Search for the cell housing the specified text and yield its [X, Y] center coordinate. 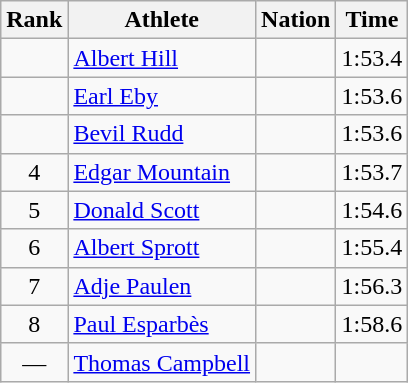
— [34, 362]
8 [34, 324]
1:53.7 [372, 172]
Donald Scott [162, 210]
1:55.4 [372, 248]
7 [34, 286]
4 [34, 172]
Albert Sprott [162, 248]
Bevil Rudd [162, 134]
Athlete [162, 20]
Thomas Campbell [162, 362]
Rank [34, 20]
Adje Paulen [162, 286]
1:56.3 [372, 286]
Edgar Mountain [162, 172]
Time [372, 20]
Albert Hill [162, 58]
1:53.4 [372, 58]
1:54.6 [372, 210]
5 [34, 210]
6 [34, 248]
1:58.6 [372, 324]
Earl Eby [162, 96]
Nation [296, 20]
Paul Esparbès [162, 324]
